Identify which cell holds the provided text, then report its [x, y] central coordinate. 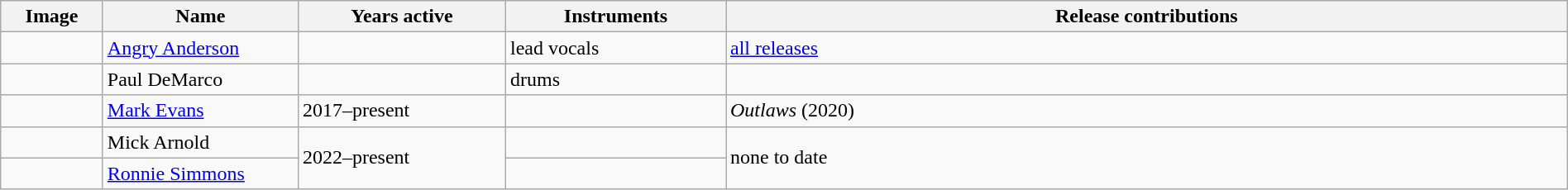
Instruments [615, 17]
Paul DeMarco [200, 79]
Ronnie Simmons [200, 173]
Years active [402, 17]
2022–present [402, 158]
Mark Evans [200, 111]
Release contributions [1147, 17]
Mick Arnold [200, 142]
lead vocals [615, 48]
drums [615, 79]
Angry Anderson [200, 48]
none to date [1147, 158]
Image [52, 17]
Outlaws (2020) [1147, 111]
2017–present [402, 111]
Name [200, 17]
all releases [1147, 48]
